Detect which cell encompasses the target text, then output its (x, y) center coordinate. 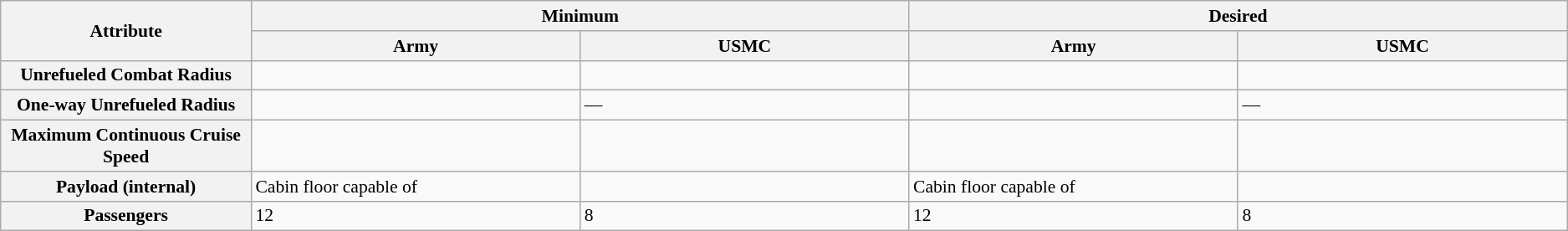
Unrefueled Combat Radius (126, 75)
Maximum Continuous Cruise Speed (126, 146)
Attribute (126, 30)
Passengers (126, 216)
Payload (internal) (126, 187)
Desired (1238, 16)
One-way Unrefueled Radius (126, 105)
Minimum (580, 16)
